For the text-containing cell, return its midpoint in (x, y) coordinate format. 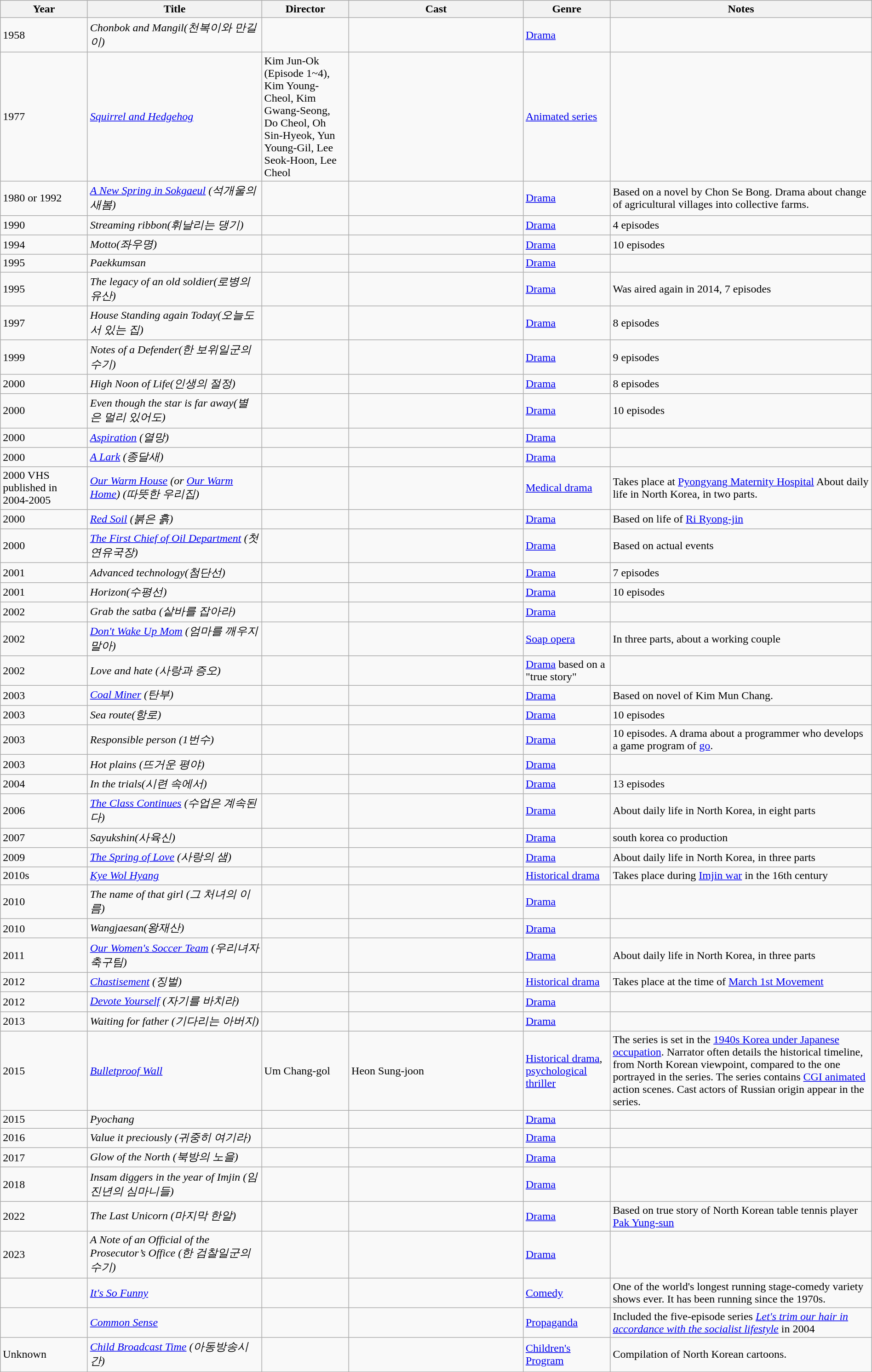
Common Sense (175, 1323)
13 episodes (741, 784)
Sea route(항로) (175, 715)
Our Women's Soccer Team (우리녀자축구팀) (175, 955)
High Noon of Life(인생의 절정) (175, 384)
In the trials(시련 속에서) (175, 784)
1980 or 1992 (44, 198)
Our Warm House (or Our Warm Home) (따뜻한 우리집) (175, 488)
Animated series (567, 117)
Soap opera (567, 639)
It's So Funny (175, 1292)
Red Soil (붉은 흙) (175, 519)
2010s (44, 876)
Bulletproof Wall (175, 1071)
Sayukshin(사육신) (175, 838)
2017 (44, 1157)
The legacy of an old soldier(로병의 유산) (175, 289)
7 episodes (741, 573)
Streaming ribbon(휘날리는 댕기) (175, 225)
2000 VHS published in 2004-2005 (44, 488)
A Note of an Official of the Prosecutor’s Office (한 검찰일군의 수기) (175, 1255)
Squirrel and Hedgehog (175, 117)
A New Spring in Sokgaeul (석개울의 새봄) (175, 198)
Even though the star is far away(별은 멀리 있어도) (175, 411)
Historical drama, psychological thriller (567, 1071)
Kye Wol Hyang (175, 876)
2022 (44, 1216)
The Last Unicorn (마지막 한알) (175, 1216)
1997 (44, 323)
Kim Jun-Ok (Episode 1~4), Kim Young-Cheol, Kim Gwang-Seong, Do Cheol, Oh Sin-Hyeok, Yun Young-Gil, Lee Seok-Hoon, Lee Cheol (305, 117)
Hot plains (뜨거운 평야) (175, 764)
Glow of the North (북방의 노을) (175, 1157)
Chastisement (징벌) (175, 982)
Takes place at Pyongyang Maternity Hospital About daily life in North Korea, in two parts. (741, 488)
Paekkumsan (175, 263)
Motto(좌우명) (175, 245)
2007 (44, 838)
Pyochang (175, 1119)
In three parts, about a working couple (741, 639)
Propaganda (567, 1323)
Comedy (567, 1292)
Notes of a Defender(한 보위일군의 수기) (175, 357)
Cast (436, 9)
2018 (44, 1184)
Advanced technology(첨단선) (175, 573)
Takes place during Imjin war in the 16th century (741, 876)
Medical drama (567, 488)
2006 (44, 811)
Devote Yourself (자기를 바치라) (175, 1002)
south korea co production (741, 838)
Takes place at the time of March 1st Movement (741, 982)
Child Broadcast Time (아동방송시간) (175, 1355)
2011 (44, 955)
Was aired again in 2014, 7 episodes (741, 289)
Notes (741, 9)
Value it preciously (귀중히 여기라) (175, 1138)
Genre (567, 9)
9 episodes (741, 357)
Compilation of North Korean cartoons. (741, 1355)
The name of that girl (그 처녀의 이름) (175, 901)
1977 (44, 117)
Horizon(수평선) (175, 592)
Responsible person (1번수) (175, 740)
Aspiration (열망) (175, 438)
Based on novel of Kim Mun Chang. (741, 695)
The Spring of Love (사랑의 샘) (175, 857)
Heon Sung-joon (436, 1071)
Children's Program (567, 1355)
Waiting for father (기다리는 아버지) (175, 1021)
Drama based on a "true story" (567, 671)
Year (44, 9)
Based on life of Ri Ryong-jin (741, 519)
A Lark (종달새) (175, 457)
The First Chief of Oil Department (첫 연유국장) (175, 546)
10 episodes. A drama about a programmer who develops a game program of go. (741, 740)
Included the five-episode series Let's trim our hair in accordance with the socialist lifestyle in 2004 (741, 1323)
Based on true story of North Korean table tennis player Pak Yung-sun (741, 1216)
2009 (44, 857)
Coal Miner (탄부) (175, 695)
One of the world's longest running stage-comedy variety shows ever. It has been running since the 1970s. (741, 1292)
1990 (44, 225)
1999 (44, 357)
Don't Wake Up Mom (엄마를 깨우지 말아) (175, 639)
House Standing again Today(오늘도 서 있는 집) (175, 323)
Insam diggers in the year of Imjin (임진년의 심마니들) (175, 1184)
Based on a novel by Chon Se Bong. Drama about change of agricultural villages into collective farms. (741, 198)
2023 (44, 1255)
Based on actual events (741, 546)
1994 (44, 245)
1958 (44, 35)
4 episodes (741, 225)
Love and hate (사랑과 증오) (175, 671)
Title (175, 9)
Grab the satba (샅바를 잡아라) (175, 612)
Um Chang-gol (305, 1071)
Wangjaesan(왕재산) (175, 928)
2013 (44, 1021)
The Class Continues (수업은 계속된다) (175, 811)
Director (305, 9)
Chonbok and Mangil(천복이와 만길이) (175, 35)
Unknown (44, 1355)
2004 (44, 784)
About daily life in North Korea, in eight parts (741, 811)
2016 (44, 1138)
